For the text-containing cell, return its midpoint in (X, Y) coordinate format. 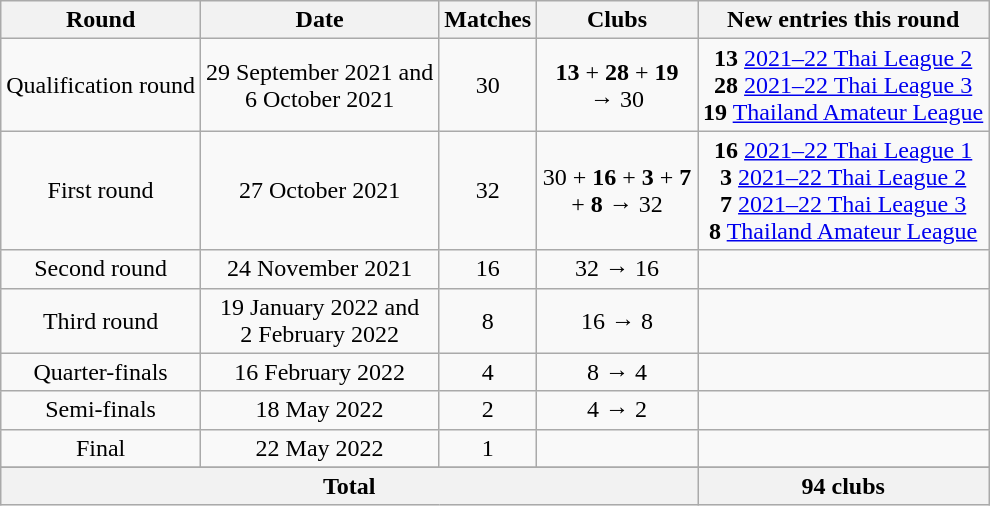
8 → 4 (618, 372)
22 May 2022 (319, 448)
8 (488, 320)
30 (488, 85)
Third round (101, 320)
Total (350, 486)
13 2021–22 Thai League 228 2021–22 Thai League 319 Thailand Amateur League (844, 85)
32 → 16 (618, 269)
Semi-finals (101, 410)
16 → 8 (618, 320)
Final (101, 448)
16 February 2022 (319, 372)
32 (488, 190)
18 May 2022 (319, 410)
New entries this round (844, 20)
Round (101, 20)
Quarter-finals (101, 372)
30 + 16 + 3 + 7 + 8 → 32 (618, 190)
1 (488, 448)
4 (488, 372)
24 November 2021 (319, 269)
Clubs (618, 20)
29 September 2021 and6 October 2021 (319, 85)
Matches (488, 20)
16 (488, 269)
2 (488, 410)
Qualification round (101, 85)
Second round (101, 269)
First round (101, 190)
16 2021–22 Thai League 13 2021–22 Thai League 27 2021–22 Thai League 38 Thailand Amateur League (844, 190)
94 clubs (844, 486)
Date (319, 20)
19 January 2022 and2 February 2022 (319, 320)
27 October 2021 (319, 190)
4 → 2 (618, 410)
13 + 28 + 19 → 30 (618, 85)
